Output the [x, y] coordinate of the center of the cell containing the given text.  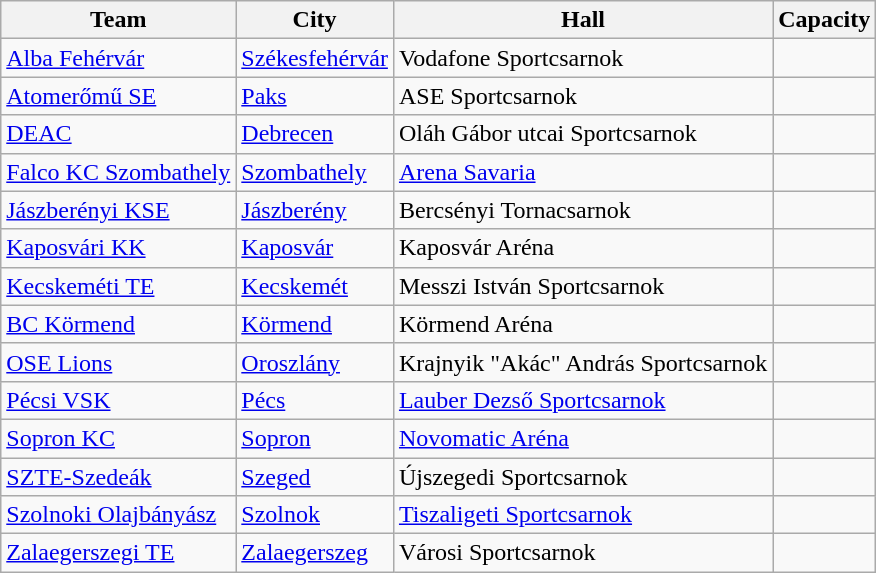
Lauber Dezső Sportcsarnok [582, 400]
Messzi István Sportcsarnok [582, 286]
Újszegedi Sportcsarnok [582, 477]
Debrecen [315, 134]
Oláh Gábor utcai Sportcsarnok [582, 134]
Kecskemét [315, 286]
Pécsi VSK [118, 400]
Szeged [315, 477]
Jászberényi KSE [118, 210]
DEAC [118, 134]
Szolnoki Olajbányász [118, 515]
Zalaegerszegi TE [118, 553]
Városi Sportcsarnok [582, 553]
Sopron KC [118, 438]
Körmend [315, 324]
Székesfehérvár [315, 58]
BC Körmend [118, 324]
Arena Savaria [582, 172]
Szolnok [315, 515]
Alba Fehérvár [118, 58]
Bercsényi Tornacsarnok [582, 210]
ASE Sportcsarnok [582, 96]
Kaposvár [315, 248]
Team [118, 20]
Oroszlány [315, 362]
Körmend Aréna [582, 324]
Sopron [315, 438]
Szombathely [315, 172]
Pécs [315, 400]
Paks [315, 96]
Kaposvári KK [118, 248]
Novomatic Aréna [582, 438]
City [315, 20]
Vodafone Sportcsarnok [582, 58]
Falco KC Szombathely [118, 172]
Hall [582, 20]
SZTE-Szedeák [118, 477]
Krajnyik "Akác" András Sportcsarnok [582, 362]
Capacity [824, 20]
Kecskeméti TE [118, 286]
OSE Lions [118, 362]
Kaposvár Aréna [582, 248]
Atomerőmű SE [118, 96]
Zalaegerszeg [315, 553]
Jászberény [315, 210]
Tiszaligeti Sportcsarnok [582, 515]
